Identify which cell holds the provided text, then report its (x, y) central coordinate. 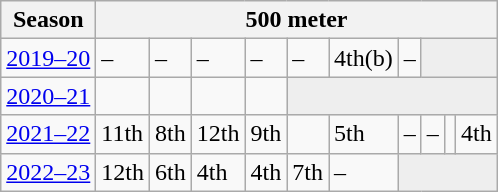
2020–21 (48, 96)
9th (266, 134)
7th (308, 172)
2021–22 (48, 134)
500 meter (296, 20)
2019–20 (48, 58)
4th(b) (364, 58)
2022–23 (48, 172)
6th (171, 172)
11th (123, 134)
8th (171, 134)
Season (48, 20)
5th (364, 134)
